Search for the cell housing the specified text and yield its [x, y] center coordinate. 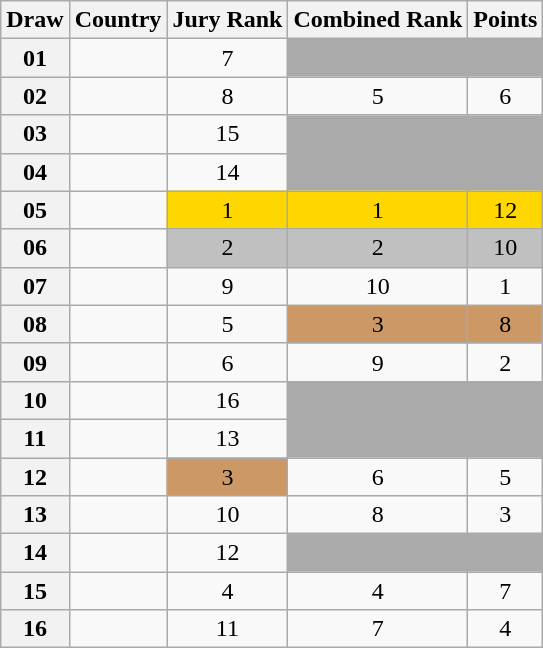
07 [35, 286]
Points [506, 20]
08 [35, 324]
06 [35, 248]
Jury Rank [228, 20]
04 [35, 172]
03 [35, 134]
Draw [35, 20]
Combined Rank [378, 20]
Country [118, 20]
02 [35, 96]
09 [35, 362]
01 [35, 58]
05 [35, 210]
